Provide the (X, Y) coordinate of the cell's center where the given text is located.  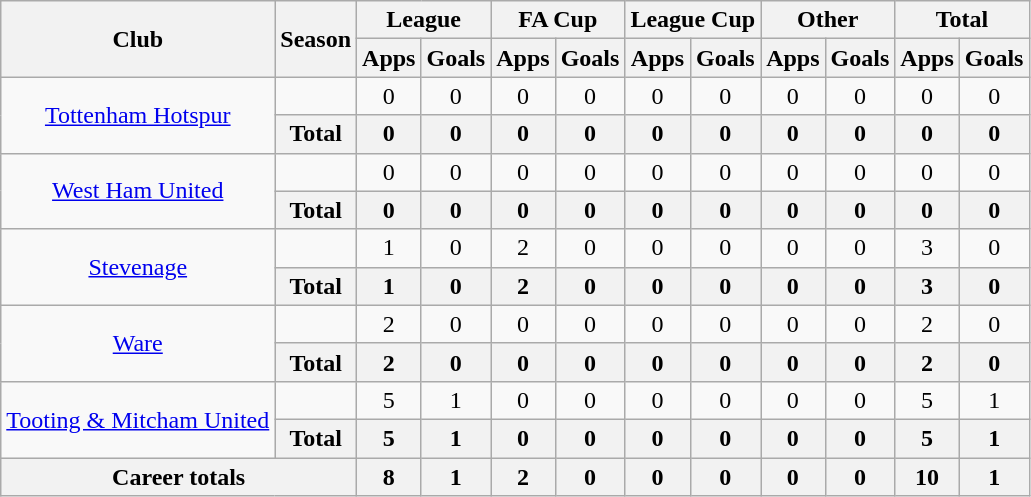
Career totals (179, 477)
FA Cup (558, 20)
West Ham United (138, 191)
Season (316, 39)
Tooting & Mitcham United (138, 419)
10 (927, 477)
Ware (138, 343)
Tottenham Hotspur (138, 115)
League (424, 20)
League Cup (693, 20)
Stevenage (138, 267)
8 (389, 477)
Other (828, 20)
Club (138, 39)
